Return [x, y] of the center of cell containing provided text 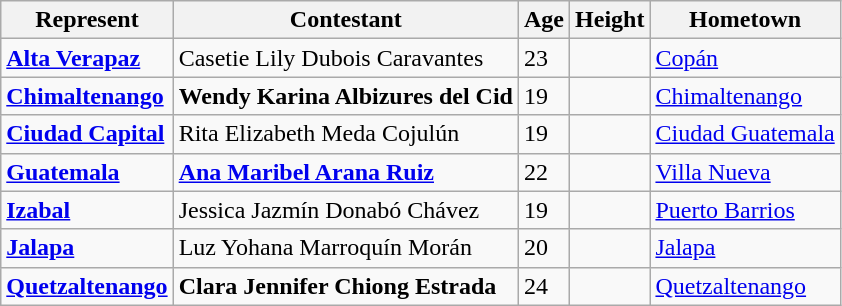
Contestant [346, 20]
23 [544, 58]
Casetie Lily Dubois Caravantes [346, 58]
Wendy Karina Albizures del Cid [346, 96]
Height [610, 20]
Copán [745, 58]
Ciudad Capital [87, 134]
Guatemala [87, 172]
Izabal [87, 210]
Ana Maribel Arana Ruiz [346, 172]
Villa Nueva [745, 172]
Jessica Jazmín Donabó Chávez [346, 210]
Age [544, 20]
22 [544, 172]
Ciudad Guatemala [745, 134]
Alta Verapaz [87, 58]
Represent [87, 20]
20 [544, 248]
Puerto Barrios [745, 210]
Luz Yohana Marroquín Morán [346, 248]
Rita Elizabeth Meda Cojulún [346, 134]
Hometown [745, 20]
Clara Jennifer Chiong Estrada [346, 286]
24 [544, 286]
